Capture the cell that displays the provided text and extract its (X, Y) central coordinate. 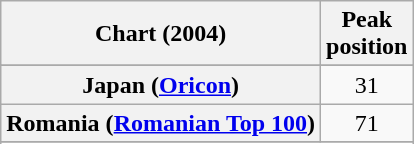
Peakposition (367, 34)
Chart (2004) (161, 34)
Romania (Romanian Top 100) (161, 123)
71 (367, 123)
Japan (Oricon) (161, 85)
31 (367, 85)
